Return (x, y) of the center of cell containing provided text 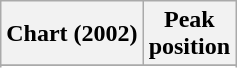
Peakposition (189, 34)
Chart (2002) (72, 34)
